Identify which cell holds the provided text, then report its (x, y) central coordinate. 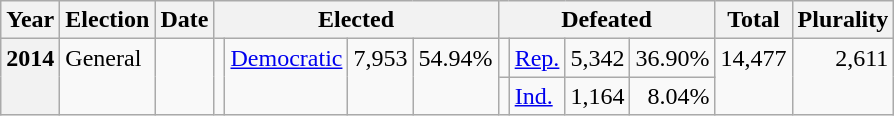
54.94% (456, 77)
5,342 (598, 58)
2,611 (843, 77)
Defeated (606, 20)
7,953 (380, 77)
Elected (356, 20)
Date (184, 20)
8.04% (672, 96)
Ind. (537, 96)
1,164 (598, 96)
2014 (30, 77)
Total (754, 20)
General (108, 77)
36.90% (672, 58)
Rep. (537, 58)
Election (108, 20)
Democratic (286, 77)
14,477 (754, 77)
Year (30, 20)
Plurality (843, 20)
